Detect which cell encompasses the target text, then output its (X, Y) center coordinate. 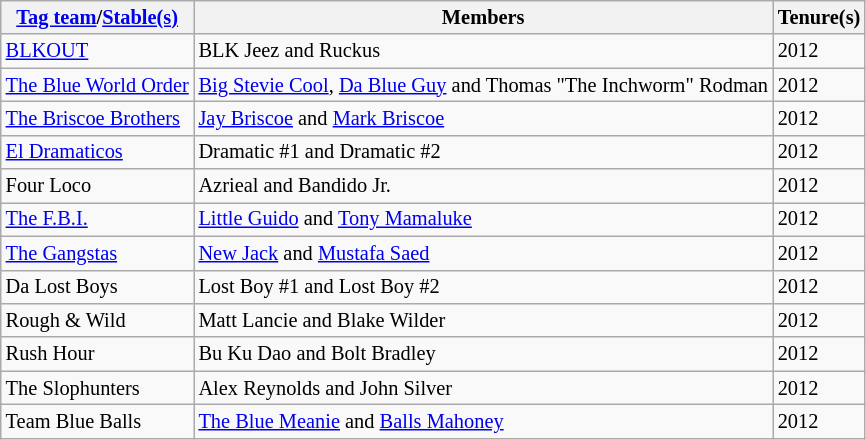
Little Guido and Tony Mamaluke (484, 219)
Jay Briscoe and Mark Briscoe (484, 118)
Azrieal and Bandido Jr. (484, 186)
Dramatic #1 and Dramatic #2 (484, 152)
New Jack and Mustafa Saed (484, 253)
The Gangstas (98, 253)
The Slophunters (98, 388)
Big Stevie Cool, Da Blue Guy and Thomas "The Inchworm" Rodman (484, 85)
Rough & Wild (98, 320)
Tag team/Stable(s) (98, 17)
Lost Boy #1 and Lost Boy #2 (484, 287)
Team Blue Balls (98, 421)
The Blue World Order (98, 85)
El Dramaticos (98, 152)
Da Lost Boys (98, 287)
The F.B.I. (98, 219)
BLK Jeez and Ruckus (484, 51)
Matt Lancie and Blake Wilder (484, 320)
BLKOUT (98, 51)
Four Loco (98, 186)
Tenure(s) (819, 17)
Bu Ku Dao and Bolt Bradley (484, 354)
Alex Reynolds and John Silver (484, 388)
The Briscoe Brothers (98, 118)
The Blue Meanie and Balls Mahoney (484, 421)
Rush Hour (98, 354)
Members (484, 17)
